Return the (X, Y) coordinate for the center point of the cell that contains the specified text.  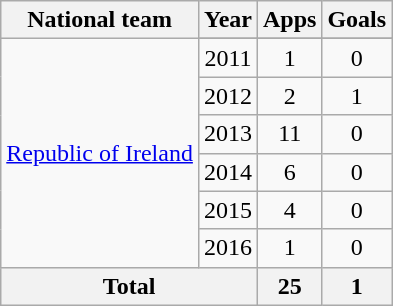
4 (289, 210)
2014 (228, 172)
2015 (228, 210)
2 (289, 96)
Year (228, 20)
Total (130, 286)
2012 (228, 96)
2016 (228, 248)
2013 (228, 134)
Apps (289, 20)
6 (289, 172)
25 (289, 286)
Republic of Ireland (100, 153)
2011 (228, 58)
11 (289, 134)
Goals (357, 20)
National team (100, 20)
